Determine the (X, Y) coordinate at the center of the cell enclosing the given text.  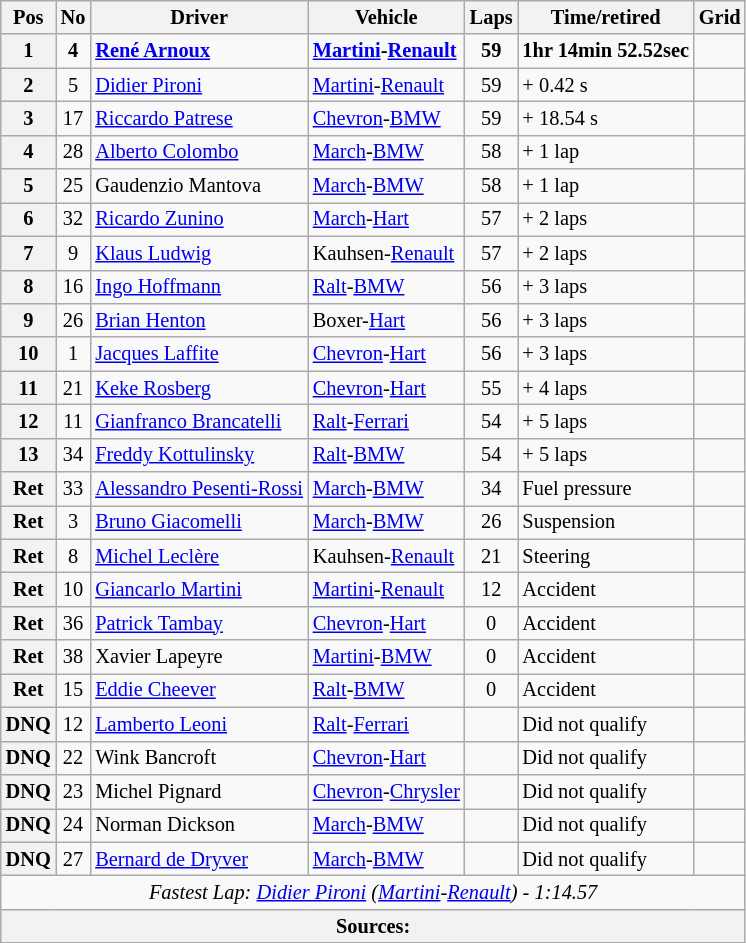
22 (74, 758)
17 (74, 118)
25 (74, 186)
32 (74, 219)
Fuel pressure (606, 489)
23 (74, 791)
15 (74, 690)
55 (492, 388)
Fastest Lap: Didier Pironi (Martini-Renault) - 1:14.57 (374, 892)
Wink Bancroft (199, 758)
Norman Dickson (199, 825)
38 (74, 657)
Klaus Ludwig (199, 253)
No (74, 17)
Giancarlo Martini (199, 589)
Martini-BMW (386, 657)
16 (74, 287)
24 (74, 825)
Didier Pironi (199, 85)
2 (28, 85)
Ricardo Zunino (199, 219)
Steering (606, 556)
Alberto Colombo (199, 152)
Keke Rosberg (199, 388)
Riccardo Patrese (199, 118)
Gianfranco Brancatelli (199, 421)
Eddie Cheever (199, 690)
René Arnoux (199, 51)
7 (28, 253)
Boxer-Hart (386, 320)
+ 0.42 s (606, 85)
Bernard de Dryver (199, 859)
1hr 14min 52.52sec (606, 51)
Chevron-BMW (386, 118)
Freddy Kottulinsky (199, 455)
33 (74, 489)
36 (74, 623)
28 (74, 152)
+ 4 laps (606, 388)
Driver (199, 17)
Vehicle (386, 17)
+ 18.54 s (606, 118)
Jacques Laffite (199, 354)
Time/retired (606, 17)
6 (28, 219)
Patrick Tambay (199, 623)
Gaudenzio Mantova (199, 186)
Ingo Hoffmann (199, 287)
Pos (28, 17)
Sources: (374, 926)
Bruno Giacomelli (199, 522)
Brian Henton (199, 320)
Alessandro Pesenti-Rossi (199, 489)
March-Hart (386, 219)
Suspension (606, 522)
Lamberto Leoni (199, 724)
Michel Leclère (199, 556)
Chevron-Chrysler (386, 791)
27 (74, 859)
13 (28, 455)
Michel Pignard (199, 791)
Xavier Lapeyre (199, 657)
Laps (492, 17)
Grid (720, 17)
